Capture the cell that displays the provided text and extract its (X, Y) central coordinate. 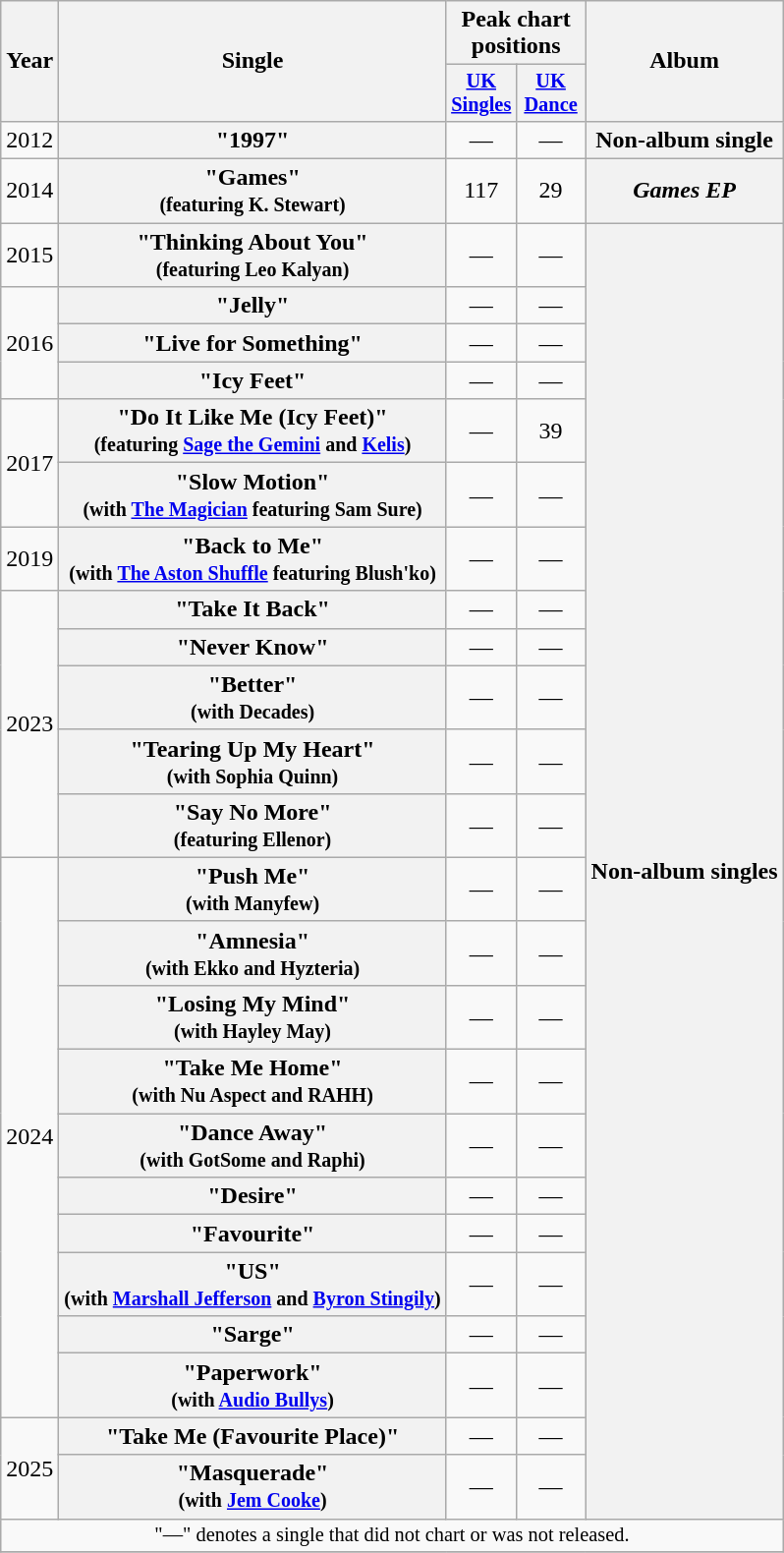
"Favourite" (252, 1234)
UK Dance (550, 93)
"Icy Feet" (252, 380)
"Games" (featuring K. Stewart) (252, 191)
Year (29, 61)
"Push Me"(with Manyfew) (252, 889)
"Tearing Up My Heart"(with Sophia Quinn) (252, 761)
"Back to Me" (with The Aston Shuffle featuring Blush'ko) (252, 558)
"1997" (252, 140)
Album (684, 61)
"US"(with Marshall Jefferson and Byron Stingily) (252, 1284)
"Live for Something" (252, 343)
"Do It Like Me (Icy Feet)" (featuring Sage the Gemini and Kelis) (252, 431)
2012 (29, 140)
"Jelly" (252, 306)
UK Singles (481, 93)
"Slow Motion" (with The Magician featuring Sam Sure) (252, 495)
2016 (29, 343)
2019 (29, 558)
Non-album single (684, 140)
"Say No More"(featuring Ellenor) (252, 826)
2014 (29, 191)
"Never Know" (252, 647)
2025 (29, 1468)
2023 (29, 723)
"Thinking About You" (featuring Leo Kalyan) (252, 256)
2015 (29, 256)
Single (252, 61)
"Masquerade"(with Jem Cooke) (252, 1486)
"Sarge" (252, 1335)
Non-album singles (684, 871)
"—" denotes a single that did not chart or was not released. (392, 1535)
117 (481, 191)
"Desire" (252, 1196)
39 (550, 431)
"Paperwork"(with Audio Bullys) (252, 1386)
"Losing My Mind"(with Hayley May) (252, 1016)
"Better"(with Decades) (252, 698)
29 (550, 191)
"Take It Back" (252, 609)
2017 (29, 463)
"Amnesia"(with Ekko and Hyzteria) (252, 953)
Games EP (684, 191)
Peak chart positions (516, 33)
"Take Me Home"(with Nu Aspect and RAHH) (252, 1081)
"Dance Away"(with GotSome and Raphi) (252, 1146)
2024 (29, 1137)
"Take Me (Favourite Place)" (252, 1436)
